Output the [X, Y] coordinate of the center of the cell containing the given text.  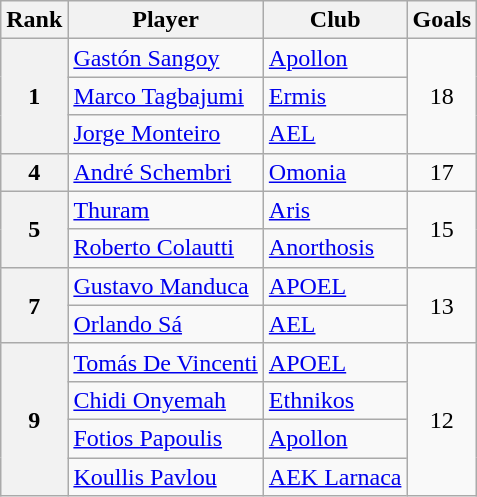
Goals [442, 20]
Koullis Pavlou [166, 477]
Marco Tagbajumi [166, 96]
Ermis [335, 96]
18 [442, 96]
Chidi Onyemah [166, 400]
12 [442, 419]
Anorthosis [335, 248]
Gustavo Manduca [166, 286]
Tomás De Vincenti [166, 362]
Club [335, 20]
Omonia [335, 172]
Ethnikos [335, 400]
AEK Larnaca [335, 477]
7 [34, 305]
Roberto Colautti [166, 248]
1 [34, 96]
Aris [335, 210]
Orlando Sá [166, 324]
13 [442, 305]
Gastón Sangoy [166, 58]
Thuram [166, 210]
Rank [34, 20]
Fotios Papoulis [166, 438]
Player [166, 20]
9 [34, 419]
5 [34, 229]
Jorge Monteiro [166, 134]
17 [442, 172]
André Schembri [166, 172]
4 [34, 172]
15 [442, 229]
